Provide the [x, y] coordinate of the cell's center where the given text is located.  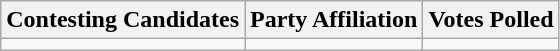
Votes Polled [491, 20]
Party Affiliation [334, 20]
Contesting Candidates [123, 20]
